For the text-containing cell, return its midpoint in [x, y] coordinate format. 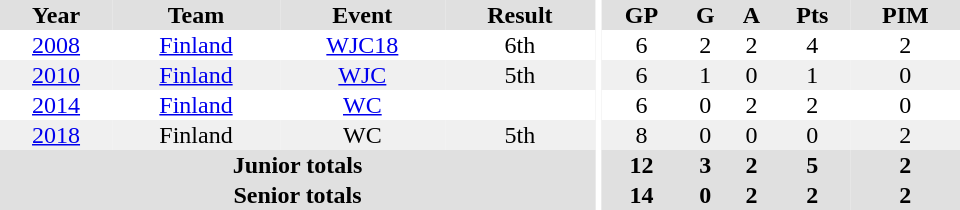
2018 [56, 135]
WJC18 [362, 45]
Junior totals [298, 165]
Pts [812, 15]
PIM [906, 15]
G [705, 15]
A [752, 15]
6th [520, 45]
Result [520, 15]
5 [812, 165]
2010 [56, 75]
WJC [362, 75]
8 [642, 135]
Senior totals [298, 195]
Year [56, 15]
GP [642, 15]
14 [642, 195]
4 [812, 45]
Team [196, 15]
3 [705, 165]
2008 [56, 45]
2014 [56, 105]
12 [642, 165]
Event [362, 15]
